Pinpoint the cell where the given text exists, returning its (X, Y) midpoint coordinate. 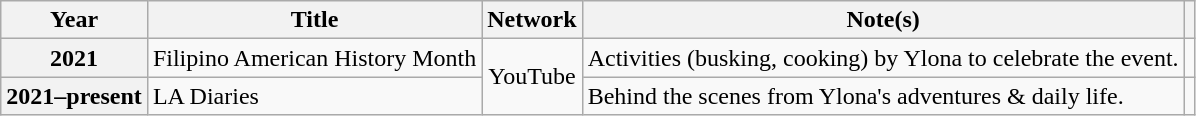
Title (314, 20)
YouTube (532, 77)
Behind the scenes from Ylona's adventures & daily life. (883, 96)
Activities (busking, cooking) by Ylona to celebrate the event. (883, 58)
2021–present (74, 96)
LA Diaries (314, 96)
Note(s) (883, 20)
Filipino American History Month (314, 58)
Network (532, 20)
2021 (74, 58)
Year (74, 20)
